Search for the cell housing the specified text and yield its [X, Y] center coordinate. 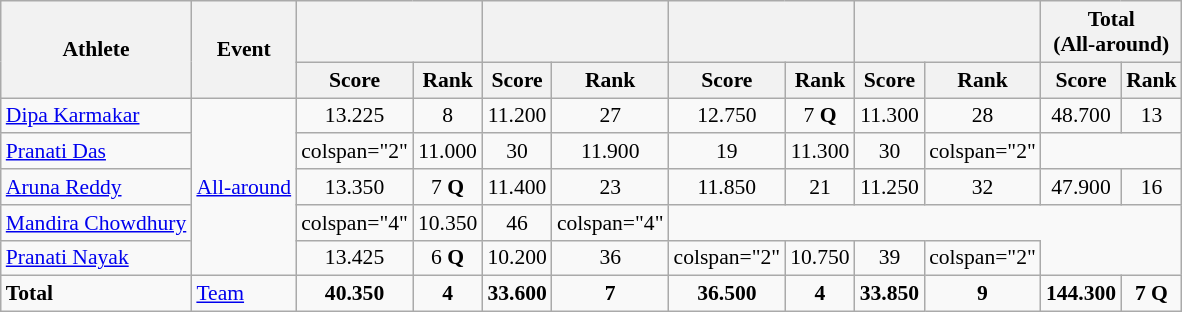
Dipa Karmakar [96, 116]
6 Q [448, 258]
11.900 [610, 152]
13 [1152, 116]
7 [610, 294]
40.350 [354, 294]
Pranati Das [96, 152]
33.850 [890, 294]
11.200 [516, 116]
Team [244, 294]
32 [982, 187]
11.850 [728, 187]
Total [96, 294]
36 [610, 258]
33.600 [516, 294]
8 [448, 116]
11.250 [890, 187]
Pranati Nayak [96, 258]
23 [610, 187]
Total(All-around) [1112, 32]
21 [820, 187]
144.300 [1081, 294]
48.700 [1081, 116]
19 [728, 152]
10.750 [820, 258]
Aruna Reddy [96, 187]
47.900 [1081, 187]
10.350 [448, 223]
12.750 [728, 116]
Athlete [96, 50]
28 [982, 116]
36.500 [728, 294]
13.350 [354, 187]
46 [516, 223]
Mandira Chowdhury [96, 223]
11.000 [448, 152]
9 [982, 294]
16 [1152, 187]
11.400 [516, 187]
13.225 [354, 116]
27 [610, 116]
10.200 [516, 258]
Event [244, 50]
13.425 [354, 258]
39 [890, 258]
All-around [244, 187]
